Output the (x, y) coordinate of the center of the cell containing the given text.  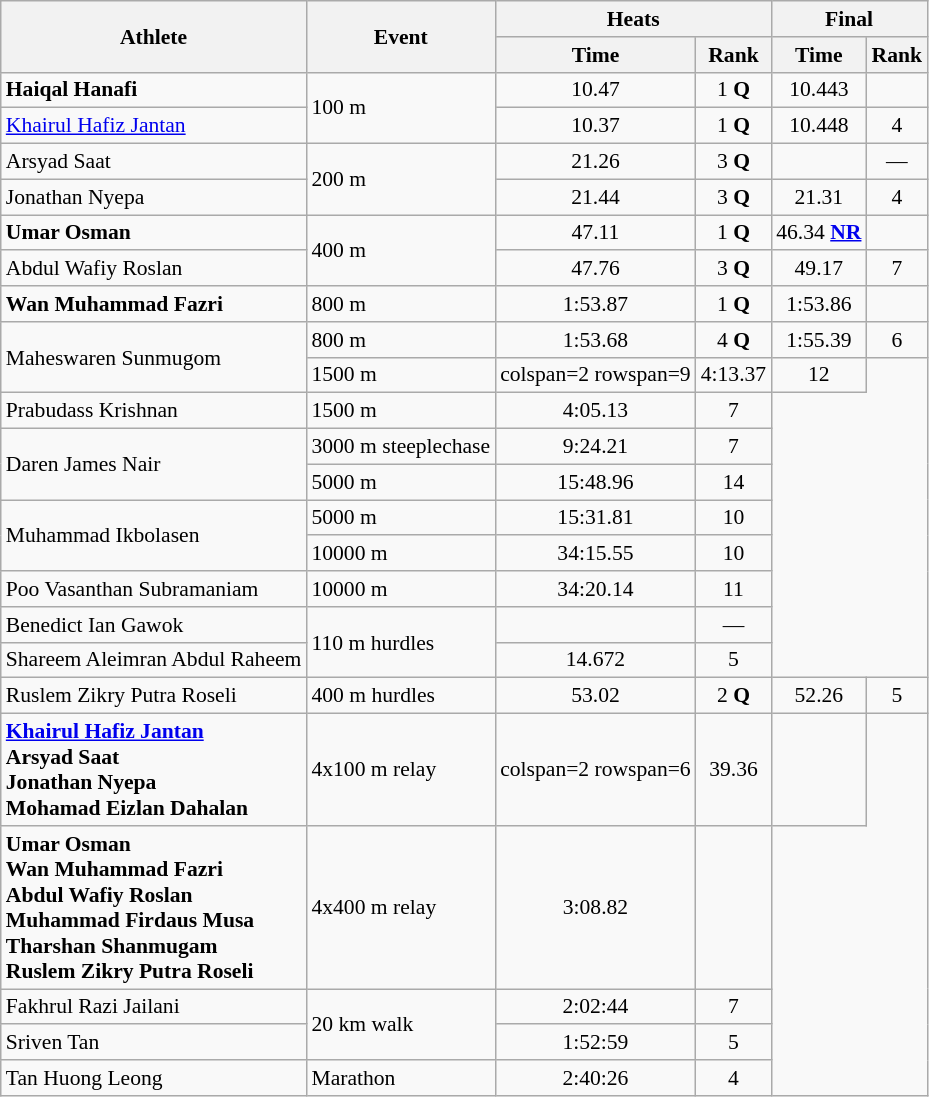
Benedict Ian Gawok (154, 625)
12 (818, 375)
Athlete (154, 36)
Muhammad Ikbolasen (154, 536)
4:05.13 (596, 411)
Daren James Nair (154, 464)
Wan Muhammad Fazri (154, 304)
14 (734, 482)
Marathon (400, 1078)
400 m (400, 250)
3:08.82 (596, 908)
2:02:44 (596, 1007)
21.44 (596, 197)
Arsyad Saat (154, 162)
15:48.96 (596, 482)
1:53.87 (596, 304)
4 Q (734, 340)
Final (849, 19)
10.47 (596, 90)
colspan=2 rowspan=6 (596, 770)
colspan=2 rowspan=9 (596, 375)
47.76 (596, 269)
Umar OsmanWan Muhammad FazriAbdul Wafiy RoslanMuhammad Firdaus MusaTharshan ShanmugamRuslem Zikry Putra Roseli (154, 908)
34:15.55 (596, 554)
15:31.81 (596, 518)
1:53.68 (596, 340)
14.672 (596, 660)
Abdul Wafiy Roslan (154, 269)
Heats (633, 19)
Event (400, 36)
Umar Osman (154, 233)
400 m hurdles (400, 696)
1:55.39 (818, 340)
47.11 (596, 233)
Ruslem Zikry Putra Roseli (154, 696)
1:53.86 (818, 304)
11 (734, 589)
10.37 (596, 126)
46.34 NR (818, 233)
39.36 (734, 770)
4x100 m relay (400, 770)
34:20.14 (596, 589)
Fakhrul Razi Jailani (154, 1007)
1:52:59 (596, 1043)
10.448 (818, 126)
Poo Vasanthan Subramaniam (154, 589)
Prabudass Krishnan (154, 411)
Maheswaren Sunmugom (154, 358)
4:13.37 (734, 375)
Khairul Hafiz Jantan (154, 126)
200 m (400, 180)
20 km walk (400, 1024)
52.26 (818, 696)
Shareem Aleimran Abdul Raheem (154, 660)
6 (898, 340)
10.443 (818, 90)
49.17 (818, 269)
21.31 (818, 197)
2 Q (734, 696)
Khairul Hafiz JantanArsyad SaatJonathan NyepaMohamad Eizlan Dahalan (154, 770)
9:24.21 (596, 447)
Jonathan Nyepa (154, 197)
Haiqal Hanafi (154, 90)
53.02 (596, 696)
3000 m steeplechase (400, 447)
2:40:26 (596, 1078)
110 m hurdles (400, 642)
Sriven Tan (154, 1043)
4x400 m relay (400, 908)
100 m (400, 108)
21.26 (596, 162)
Tan Huong Leong (154, 1078)
